Scan for the cell matching the given text and deliver its (x, y) coordinate at center. 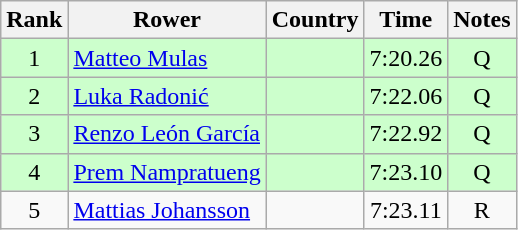
Time (406, 20)
Notes (482, 20)
R (482, 210)
Matteo Mulas (167, 58)
Mattias Johansson (167, 210)
7:20.26 (406, 58)
Rank (34, 20)
4 (34, 172)
7:23.11 (406, 210)
2 (34, 96)
Renzo León García (167, 134)
3 (34, 134)
7:22.92 (406, 134)
Prem Nampratueng (167, 172)
7:23.10 (406, 172)
Luka Radonić (167, 96)
Country (315, 20)
5 (34, 210)
7:22.06 (406, 96)
1 (34, 58)
Rower (167, 20)
